Output the (X, Y) coordinate of the center of the cell containing the given text.  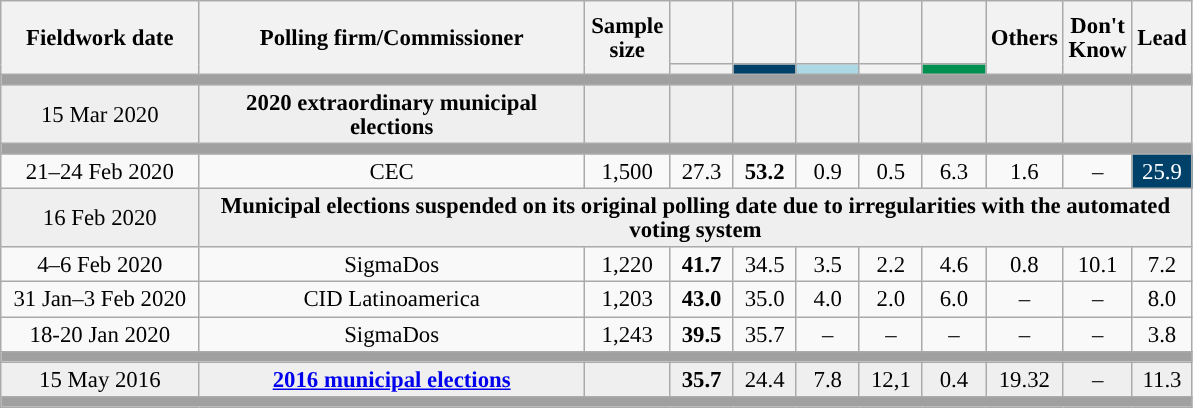
41.7 (702, 266)
15 Mar 2020 (100, 114)
6.3 (954, 172)
16 Feb 2020 (100, 218)
1,500 (627, 172)
25.9 (1162, 172)
3.8 (1162, 334)
31 Jan–3 Feb 2020 (100, 300)
CID Latinoamerica (392, 300)
1,203 (627, 300)
53.2 (764, 172)
2.0 (890, 300)
3.5 (828, 266)
Fieldwork date (100, 38)
2016 municipal elections (392, 380)
43.0 (702, 300)
4.0 (828, 300)
15 May 2016 (100, 380)
35.0 (764, 300)
19.32 (1025, 380)
21–24 Feb 2020 (100, 172)
39.5 (702, 334)
12,1 (890, 380)
18-20 Jan 2020 (100, 334)
1,220 (627, 266)
Don't Know (1098, 38)
0.5 (890, 172)
Sample size (627, 38)
4.6 (954, 266)
2.2 (890, 266)
11.3 (1162, 380)
1,243 (627, 334)
8.0 (1162, 300)
24.4 (764, 380)
7.8 (828, 380)
34.5 (764, 266)
2020 extraordinary municipal elections (392, 114)
0.4 (954, 380)
7.2 (1162, 266)
0.8 (1025, 266)
6.0 (954, 300)
0.9 (828, 172)
27.3 (702, 172)
Municipal elections suspended on its original polling date due to irregularities with the automated voting system (696, 218)
10.1 (1098, 266)
Polling firm/Commissioner (392, 38)
1.6 (1025, 172)
CEC (392, 172)
4–6 Feb 2020 (100, 266)
Others (1025, 38)
Lead (1162, 38)
